Pinpoint the cell where the given text exists, returning its (x, y) midpoint coordinate. 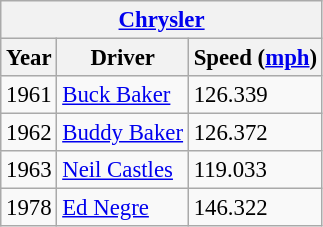
119.033 (255, 170)
Speed (mph) (255, 58)
Year (29, 58)
126.372 (255, 133)
146.322 (255, 208)
1963 (29, 170)
1962 (29, 133)
Neil Castles (122, 170)
1961 (29, 95)
1978 (29, 208)
Buddy Baker (122, 133)
Chrysler (162, 20)
Driver (122, 58)
126.339 (255, 95)
Buck Baker (122, 95)
Ed Negre (122, 208)
